Pinpoint the cell where the given text exists, returning its [X, Y] midpoint coordinate. 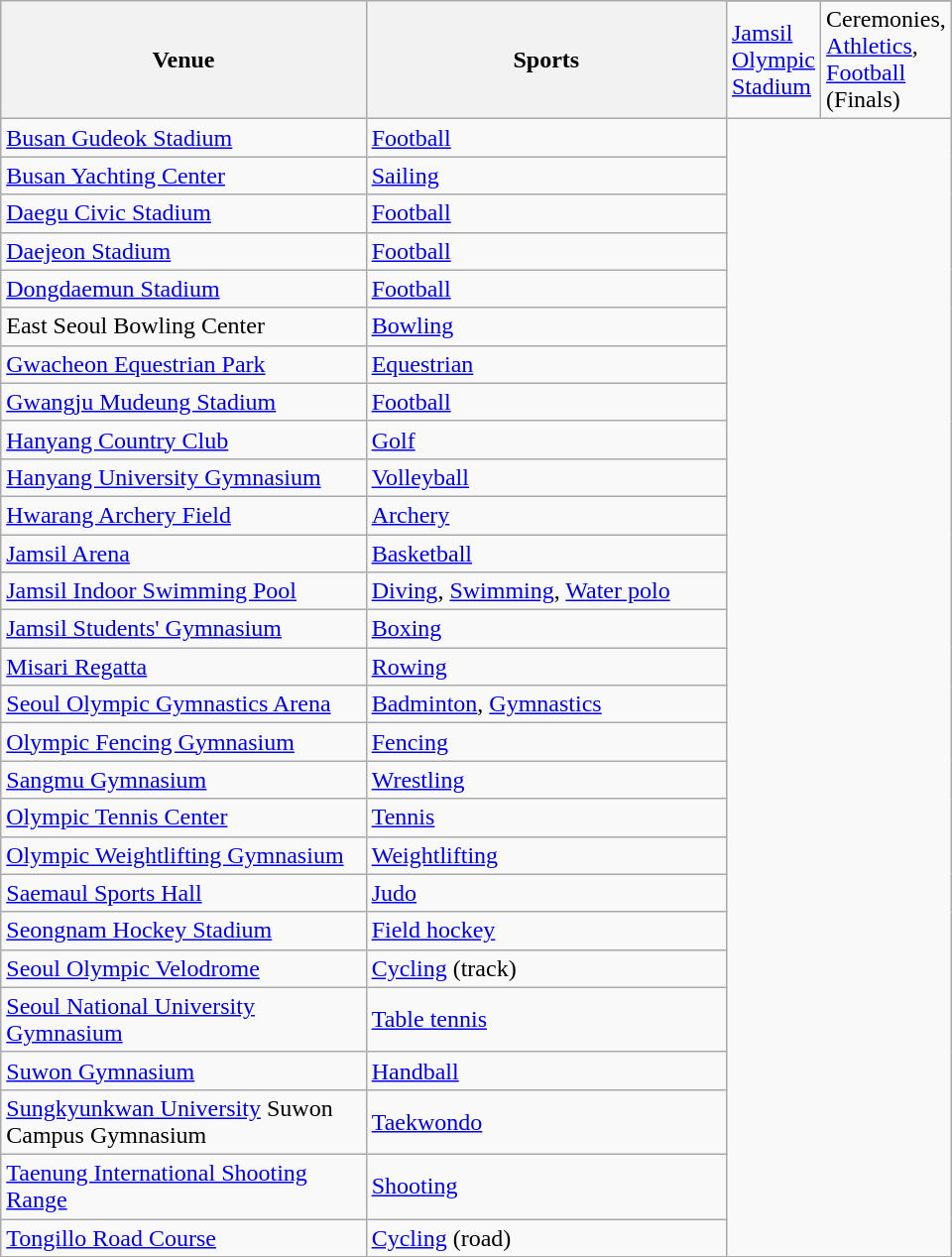
Jamsil Indoor Swimming Pool [183, 591]
East Seoul Bowling Center [183, 326]
Gwacheon Equestrian Park [183, 364]
Rowing [545, 667]
Cycling (road) [545, 1237]
Taekwondo [545, 1121]
Weightlifting [545, 855]
Golf [545, 440]
Judo [545, 893]
Daegu Civic Stadium [183, 213]
Seoul Olympic Gymnastics Arena [183, 704]
Equestrian [545, 364]
Saemaul Sports Hall [183, 893]
Busan Yachting Center [183, 176]
Olympic Weightlifting Gymnasium [183, 855]
Gwangju Mudeung Stadium [183, 402]
Boxing [545, 629]
Daejeon Stadium [183, 251]
Ceremonies, Athletics, Football (Finals) [887, 60]
Suwon Gymnasium [183, 1070]
Taenung International Shooting Range [183, 1187]
Badminton, Gymnastics [545, 704]
Table tennis [545, 1020]
Basketball [545, 553]
Sports [545, 60]
Dongdaemun Stadium [183, 289]
Venue [183, 60]
Olympic Fencing Gymnasium [183, 742]
Sangmu Gymnasium [183, 780]
Archery [545, 515]
Bowling [545, 326]
Handball [545, 1070]
Jamsil Olympic Stadium [773, 60]
Misari Regatta [183, 667]
Sungkyunkwan University Suwon Campus Gymnasium [183, 1121]
Seoul National University Gymnasium [183, 1020]
Volleyball [545, 477]
Wrestling [545, 780]
Fencing [545, 742]
Diving, Swimming, Water polo [545, 591]
Hwarang Archery Field [183, 515]
Field hockey [545, 931]
Hanyang Country Club [183, 440]
Busan Gudeok Stadium [183, 138]
Jamsil Arena [183, 553]
Seoul Olympic Velodrome [183, 968]
Tennis [545, 817]
Olympic Tennis Center [183, 817]
Hanyang University Gymnasium [183, 477]
Jamsil Students' Gymnasium [183, 629]
Cycling (track) [545, 968]
Sailing [545, 176]
Shooting [545, 1187]
Seongnam Hockey Stadium [183, 931]
Tongillo Road Course [183, 1237]
